Return the [x, y] coordinate for the center point of the cell that contains the specified text.  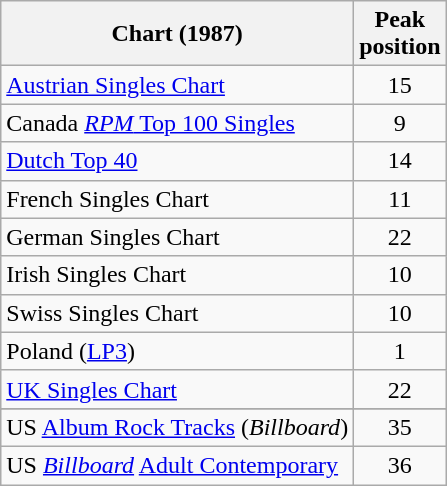
German Singles Chart [178, 237]
35 [400, 427]
14 [400, 161]
1 [400, 351]
Dutch Top 40 [178, 161]
Irish Singles Chart [178, 275]
Poland (LP3) [178, 351]
Chart (1987) [178, 34]
9 [400, 123]
French Singles Chart [178, 199]
UK Singles Chart [178, 389]
36 [400, 465]
Peakposition [400, 34]
Swiss Singles Chart [178, 313]
US Billboard Adult Contemporary [178, 465]
US Album Rock Tracks (Billboard) [178, 427]
15 [400, 85]
11 [400, 199]
Austrian Singles Chart [178, 85]
Canada RPM Top 100 Singles [178, 123]
